Identify which cell holds the provided text, then report its (x, y) central coordinate. 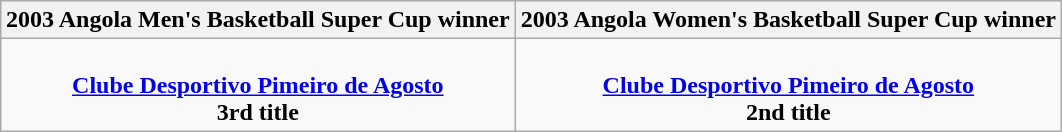
Clube Desportivo Pimeiro de Agosto3rd title (258, 85)
2003 Angola Women's Basketball Super Cup winner (788, 20)
Clube Desportivo Pimeiro de Agosto2nd title (788, 85)
2003 Angola Men's Basketball Super Cup winner (258, 20)
